Scan for the cell matching the given text and deliver its [X, Y] coordinate at center. 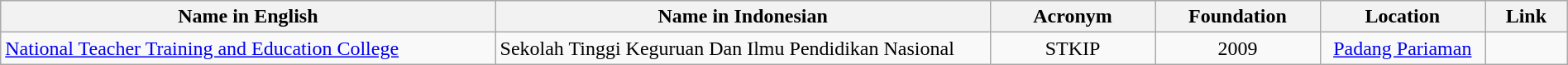
Sekolah Tinggi Keguruan Dan Ilmu Pendidikan Nasional [743, 48]
Padang Pariaman [1403, 48]
Location [1403, 17]
Acronym [1072, 17]
2009 [1237, 48]
Name in English [248, 17]
Link [1527, 17]
Foundation [1237, 17]
Name in Indonesian [743, 17]
STKIP [1072, 48]
National Teacher Training and Education College [248, 48]
